Identify which cell holds the provided text, then report its [X, Y] central coordinate. 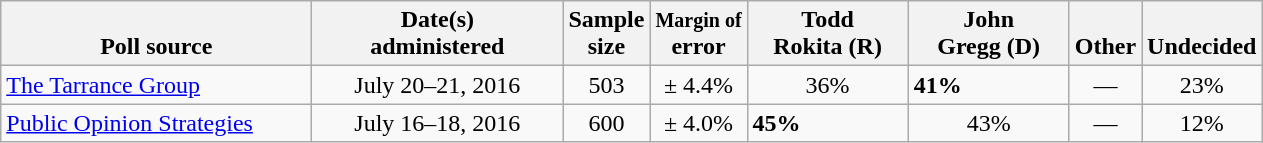
July 20–21, 2016 [438, 85]
Undecided [1202, 34]
JohnGregg (D) [988, 34]
Margin oferror [698, 34]
12% [1202, 123]
503 [606, 85]
July 16–18, 2016 [438, 123]
Samplesize [606, 34]
45% [828, 123]
41% [988, 85]
43% [988, 123]
± 4.0% [698, 123]
The Tarrance Group [156, 85]
600 [606, 123]
± 4.4% [698, 85]
Date(s)administered [438, 34]
Public Opinion Strategies [156, 123]
Poll source [156, 34]
36% [828, 85]
23% [1202, 85]
Other [1105, 34]
ToddRokita (R) [828, 34]
